Find where the given text appears and provide that cell's center as (X, Y) coordinate. 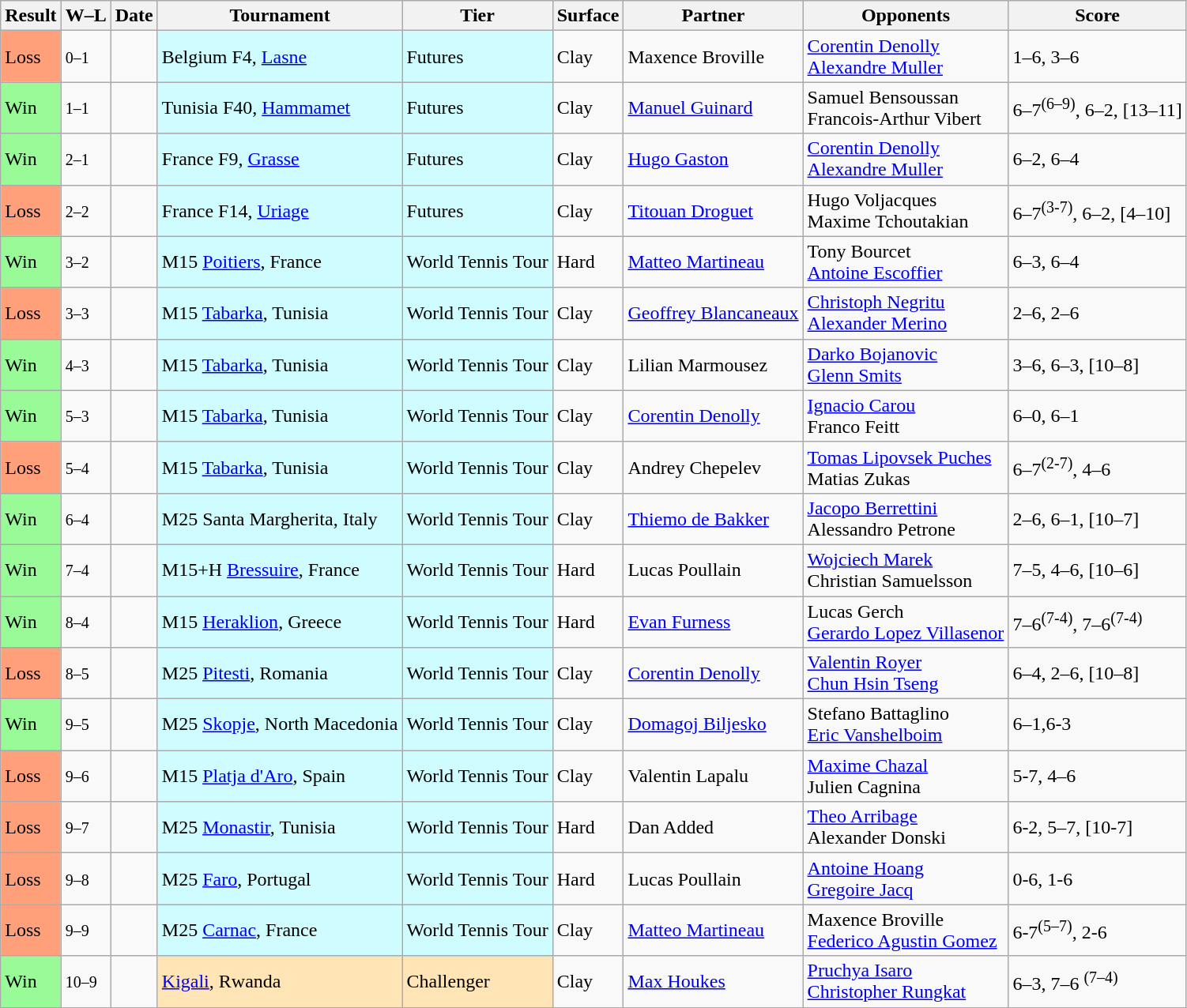
Christoph Negritu Alexander Merino (906, 313)
Ignacio Carou Franco Feitt (906, 416)
Max Houkes (713, 981)
9–9 (85, 931)
9–8 (85, 878)
7–4 (85, 570)
Maxime Chazal Julien Cagnina (906, 776)
France F14, Uriage (280, 210)
Hugo Gaston (713, 160)
6-7(5–7), 2-6 (1097, 931)
7–5, 4–6, [10–6] (1097, 570)
6–4 (85, 518)
Valentin Lapalu (713, 776)
8–5 (85, 673)
Darko Bojanovic Glenn Smits (906, 365)
M25 Santa Margherita, Italy (280, 518)
Tony Bourcet Antoine Escoffier (906, 262)
5-7, 4–6 (1097, 776)
Belgium F4, Lasne (280, 57)
Titouan Droguet (713, 210)
M25 Skopje, North Macedonia (280, 725)
6–3, 6–4 (1097, 262)
7–6(7-4), 7–6(7-4) (1097, 621)
Opponents (906, 16)
9–5 (85, 725)
Kigali, Rwanda (280, 981)
3–2 (85, 262)
Manuel Guinard (713, 107)
Theo Arribage Alexander Donski (906, 828)
1–1 (85, 107)
M25 Monastir, Tunisia (280, 828)
Evan Furness (713, 621)
M15 Heraklion, Greece (280, 621)
2–6, 2–6 (1097, 313)
Tunisia F40, Hammamet (280, 107)
8–4 (85, 621)
Challenger (477, 981)
M25 Faro, Portugal (280, 878)
4–3 (85, 365)
Lilian Marmousez (713, 365)
Hugo Voljacques Maxime Tchoutakian (906, 210)
M15+H Bressuire, France (280, 570)
5–4 (85, 468)
6–3, 7–6 (7–4) (1097, 981)
9–6 (85, 776)
5–3 (85, 416)
2–2 (85, 210)
Geoffrey Blancaneaux (713, 313)
2–1 (85, 160)
Domagoj Biljesko (713, 725)
M25 Pitesti, Romania (280, 673)
M25 Carnac, France (280, 931)
6–2, 6–4 (1097, 160)
Samuel Bensoussan Francois-Arthur Vibert (906, 107)
Score (1097, 16)
Partner (713, 16)
0–1 (85, 57)
6-2, 5–7, [10-7] (1097, 828)
9–7 (85, 828)
Dan Added (713, 828)
6–7(2-7), 4–6 (1097, 468)
Maxence Broville Federico Agustin Gomez (906, 931)
Andrey Chepelev (713, 468)
Wojciech Marek Christian Samuelsson (906, 570)
Tournament (280, 16)
3–6, 6–3, [10–8] (1097, 365)
2–6, 6–1, [10–7] (1097, 518)
Stefano Battaglino Eric Vanshelboim (906, 725)
Thiemo de Bakker (713, 518)
0-6, 1-6 (1097, 878)
6–0, 6–1 (1097, 416)
3–3 (85, 313)
Lucas Gerch Gerardo Lopez Villasenor (906, 621)
1–6, 3–6 (1097, 57)
6–4, 2–6, [10–8] (1097, 673)
6–1,6-3 (1097, 725)
W–L (85, 16)
10–9 (85, 981)
Antoine Hoang Gregoire Jacq (906, 878)
Tomas Lipovsek Puches Matias Zukas (906, 468)
Date (134, 16)
Result (31, 16)
6–7(6–9), 6–2, [13–11] (1097, 107)
Jacopo Berrettini Alessandro Petrone (906, 518)
6–7(3-7), 6–2, [4–10] (1097, 210)
Surface (588, 16)
Valentin Royer Chun Hsin Tseng (906, 673)
Maxence Broville (713, 57)
Tier (477, 16)
France F9, Grasse (280, 160)
Pruchya Isaro Christopher Rungkat (906, 981)
M15 Platja d'Aro, Spain (280, 776)
M15 Poitiers, France (280, 262)
